Output the (X, Y) coordinate of the center of the cell containing the given text.  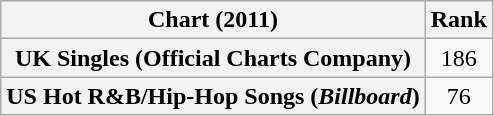
186 (458, 58)
US Hot R&B/Hip-Hop Songs (Billboard) (213, 96)
Chart (2011) (213, 20)
Rank (458, 20)
76 (458, 96)
UK Singles (Official Charts Company) (213, 58)
